Return (X, Y) of the center of cell containing provided text 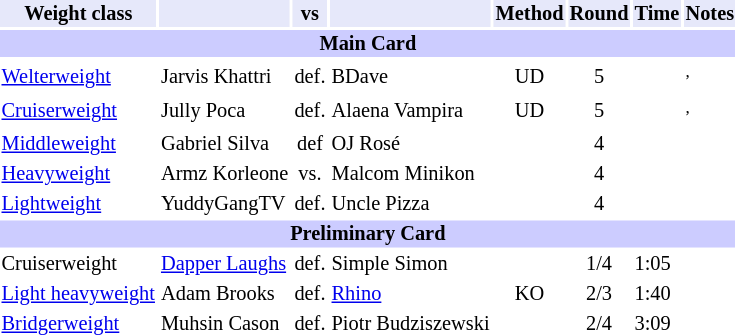
vs. (310, 174)
1:05 (657, 264)
Method (530, 14)
1:40 (657, 294)
BDave (410, 76)
1/4 (599, 264)
Uncle Pizza (410, 204)
Jarvis Khattri (224, 76)
2/3 (599, 294)
Welterweight (78, 76)
Middleweight (78, 144)
OJ Rosé (410, 144)
Rhino (410, 294)
Malcom Minikon (410, 174)
Gabriel Silva (224, 144)
Light heavyweight (78, 294)
YuddyGangTV (224, 204)
Time (657, 14)
Weight class (78, 14)
Heavyweight (78, 174)
Armz Korleone (224, 174)
Alaena Vampira (410, 111)
Adam Brooks (224, 294)
KO (530, 294)
Lightweight (78, 204)
def (310, 144)
Dapper Laughs (224, 264)
Simple Simon (410, 264)
vs (310, 14)
Jully Poca (224, 111)
Round (599, 14)
